Search for the cell housing the specified text and yield its (x, y) center coordinate. 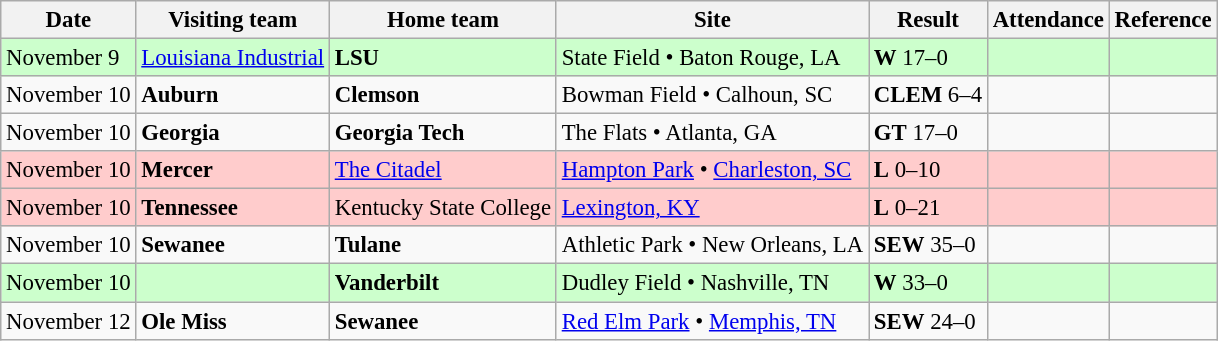
Mercer (232, 170)
November 12 (68, 321)
Home team (442, 20)
Vanderbilt (442, 283)
CLEM 6–4 (928, 95)
Attendance (1048, 20)
Reference (1163, 20)
Athletic Park • New Orleans, LA (712, 245)
LSU (442, 58)
Dudley Field • Nashville, TN (712, 283)
Georgia Tech (442, 133)
Clemson (442, 95)
Bowman Field • Calhoun, SC (712, 95)
SEW 35–0 (928, 245)
Tennessee (232, 208)
Kentucky State College (442, 208)
Hampton Park • Charleston, SC (712, 170)
Result (928, 20)
Georgia (232, 133)
GT 17–0 (928, 133)
W 17–0 (928, 58)
SEW 24–0 (928, 321)
Site (712, 20)
Lexington, KY (712, 208)
Tulane (442, 245)
Red Elm Park • Memphis, TN (712, 321)
Louisiana Industrial (232, 58)
Date (68, 20)
W 33–0 (928, 283)
The Flats • Atlanta, GA (712, 133)
The Citadel (442, 170)
L 0–21 (928, 208)
Ole Miss (232, 321)
Visiting team (232, 20)
Auburn (232, 95)
L 0–10 (928, 170)
State Field • Baton Rouge, LA (712, 58)
November 9 (68, 58)
